From the cell containing the given text, extract its center point as (X, Y) coordinate. 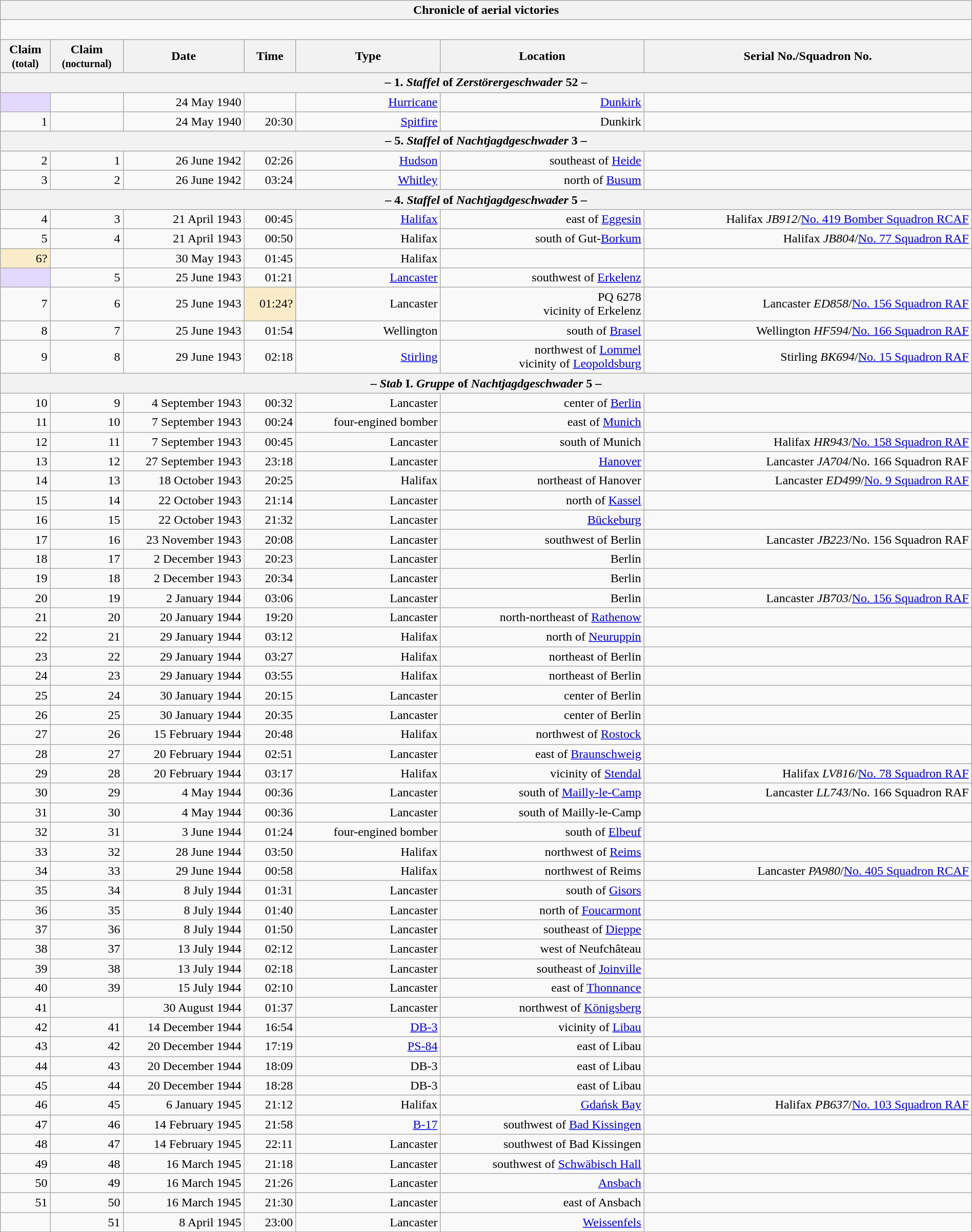
21:14 (270, 500)
23:00 (270, 1222)
– 1. Staffel of Zerstörergeschwader 52 – (486, 83)
27 September 1943 (184, 461)
southeast of Heide (542, 160)
Wellington HF594/No. 166 Squadron RAF (808, 331)
Hanover (542, 461)
02:10 (270, 988)
18:09 (270, 1066)
30 August 1944 (184, 1008)
Lancaster ED858/No. 156 Squadron RAF (808, 304)
Hurricane (368, 102)
21:32 (270, 520)
southwest of Schwäbisch Hall (542, 1163)
2 January 1944 (184, 598)
vicinity of Libau (542, 1027)
28 June 1944 (184, 851)
30 May 1943 (184, 258)
north of Foucarmont (542, 910)
40 (26, 988)
02:51 (270, 754)
02:12 (270, 949)
21:26 (270, 1183)
29 June 1944 (184, 871)
01:37 (270, 1008)
03:55 (270, 676)
Serial No./Squadron No. (808, 56)
southwest of Erkelenz (542, 278)
01:54 (270, 331)
03:27 (270, 656)
northwest of Rostock (542, 734)
4 September 1943 (184, 403)
Time (270, 56)
Claim(total) (26, 56)
23:18 (270, 461)
03:17 (270, 773)
03:24 (270, 180)
20:30 (270, 121)
PQ 6278vicinity of Erkelenz (542, 304)
00:32 (270, 403)
– 5. Staffel of Nachtjagdgeschwader 3 – (486, 141)
20:48 (270, 734)
Lancaster JB703/No. 156 Squadron RAF (808, 598)
Lancaster JB223/No. 156 Squadron RAF (808, 539)
01:21 (270, 278)
Whitley (368, 180)
00:24 (270, 422)
03:12 (270, 637)
east of Ansbach (542, 1202)
16:54 (270, 1027)
Lancaster ED499/No. 9 Squadron RAF (808, 481)
east of Eggesin (542, 219)
19:20 (270, 618)
Chronicle of aerial victories (486, 10)
18:28 (270, 1085)
3 June 1944 (184, 832)
– Stab I. Gruppe of Nachtjagdgeschwader 5 – (486, 383)
west of Neufchâteau (542, 949)
north of Busum (542, 180)
6 (87, 304)
Lancaster PA980/No. 405 Squadron RCAF (808, 871)
20 January 1944 (184, 618)
northwest of Königsberg (542, 1008)
01:40 (270, 910)
20:15 (270, 695)
03:50 (270, 851)
vicinity of Stendal (542, 773)
north of Neuruppin (542, 637)
18 October 1943 (184, 481)
21:12 (270, 1105)
Lancaster JA704/No. 166 Squadron RAF (808, 461)
20:23 (270, 559)
21:58 (270, 1124)
northeast of Hanover (542, 481)
Location (542, 56)
20:25 (270, 481)
20:34 (270, 578)
Halifax LV816/No. 78 Squadron RAF (808, 773)
south of Elbeuf (542, 832)
Claim(nocturnal) (87, 56)
15 July 1944 (184, 988)
20:35 (270, 715)
east of Munich (542, 422)
Halifax JB912/No. 419 Bomber Squadron RCAF (808, 219)
6 January 1945 (184, 1105)
north-northeast of Rathenow (542, 618)
00:50 (270, 238)
northwest of Lommelvicinity of Leopoldsburg (542, 357)
8 April 1945 (184, 1222)
00:58 (270, 871)
02:26 (270, 160)
15 February 1944 (184, 734)
south of Gut-Borkum (542, 238)
Wellington (368, 331)
south of Munich (542, 442)
01:45 (270, 258)
Halifax HR943/No. 158 Squadron RAF (808, 442)
east of Braunschweig (542, 754)
east of Thonnance (542, 988)
20:08 (270, 539)
17:19 (270, 1046)
south of Brasel (542, 331)
Type (368, 56)
Ansbach (542, 1183)
03:06 (270, 598)
– 4. Staffel of Nachtjagdgeschwader 5 – (486, 199)
B-17 (368, 1124)
southeast of Dieppe (542, 930)
Spitfire (368, 121)
29 June 1943 (184, 357)
21:30 (270, 1202)
PS-84 (368, 1046)
southeast of Joinville (542, 969)
Weissenfels (542, 1222)
01:24? (270, 304)
southwest of Berlin (542, 539)
01:31 (270, 890)
Stirling BK694/No. 15 Squadron RAF (808, 357)
01:24 (270, 832)
Stirling (368, 357)
01:50 (270, 930)
Gdańsk Bay (542, 1105)
Bückeburg (542, 520)
south of Gisors (542, 890)
Halifax JB804/No. 77 Squadron RAF (808, 238)
14 December 1944 (184, 1027)
Lancaster LL743/No. 166 Squadron RAF (808, 793)
6? (26, 258)
Hudson (368, 160)
north of Kassel (542, 500)
Date (184, 56)
22:11 (270, 1144)
23 November 1943 (184, 539)
Halifax PB637/No. 103 Squadron RAF (808, 1105)
21:18 (270, 1163)
